From the cell containing the given text, extract its center point as (X, Y) coordinate. 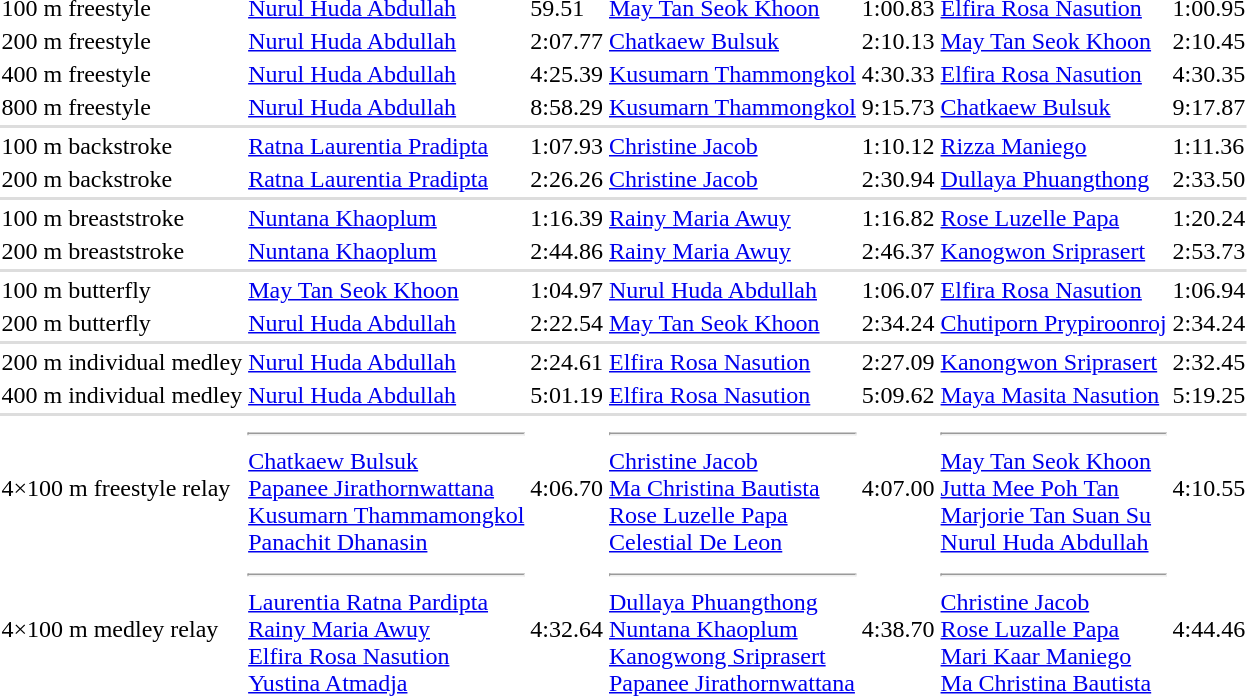
1:06.94 (1209, 290)
2:53.73 (1209, 251)
400 m freestyle (122, 74)
Christine JacobMa Christina BautistaRose Luzelle PapaCelestial De Leon (733, 488)
Kanongwon Sriprasert (1054, 362)
4:06.70 (567, 488)
200 m individual medley (122, 362)
1:16.39 (567, 218)
2:24.61 (567, 362)
200 m backstroke (122, 179)
100 m backstroke (122, 146)
May Tan Seok KhoonJutta Mee Poh TanMarjorie Tan Suan SuNurul Huda Abdullah (1054, 488)
1:04.97 (567, 290)
Dullaya Phuangthong (1054, 179)
200 m butterfly (122, 323)
8:58.29 (567, 107)
Rose Luzelle Papa (1054, 218)
2:10.45 (1209, 41)
2:27.09 (898, 362)
2:22.54 (567, 323)
100 m breaststroke (122, 218)
200 m freestyle (122, 41)
2:07.77 (567, 41)
Kanogwon Sriprasert (1054, 251)
2:26.26 (567, 179)
9:17.87 (1209, 107)
2:32.45 (1209, 362)
100 m butterfly (122, 290)
1:10.12 (898, 146)
2:10.13 (898, 41)
5:01.19 (567, 395)
2:46.37 (898, 251)
2:44.86 (567, 251)
1:16.82 (898, 218)
Chutiporn Prypiroonroj (1054, 323)
1:07.93 (567, 146)
1:11.36 (1209, 146)
800 m freestyle (122, 107)
4:30.35 (1209, 74)
1:06.07 (898, 290)
2:33.50 (1209, 179)
Rizza Maniego (1054, 146)
1:20.24 (1209, 218)
Maya Masita Nasution (1054, 395)
200 m breaststroke (122, 251)
4×100 m freestyle relay (122, 488)
4:10.55 (1209, 488)
4:30.33 (898, 74)
400 m individual medley (122, 395)
9:15.73 (898, 107)
2:30.94 (898, 179)
5:09.62 (898, 395)
Chatkaew BulsukPapanee JirathornwattanaKusumarn ThammamongkolPanachit Dhanasin (386, 488)
4:07.00 (898, 488)
4:25.39 (567, 74)
5:19.25 (1209, 395)
